Pinpoint the cell where the given text exists, returning its (x, y) midpoint coordinate. 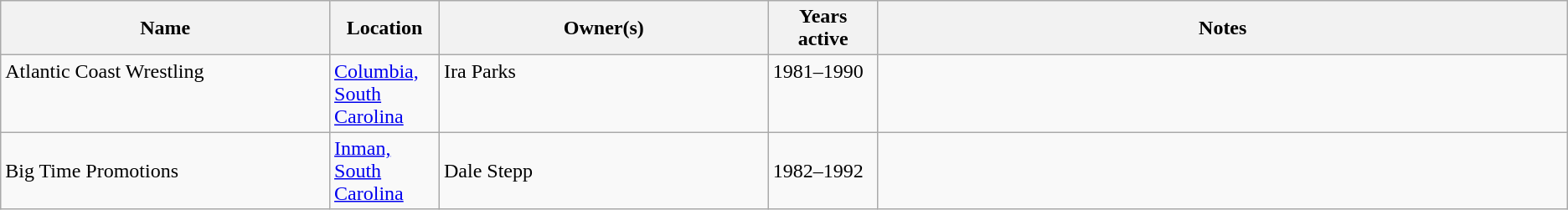
Ira Parks (603, 94)
Inman, South Carolina (385, 171)
Location (385, 28)
Atlantic Coast Wrestling (166, 94)
1981–1990 (823, 94)
Name (166, 28)
Notes (1223, 28)
Big Time Promotions (166, 171)
1982–1992 (823, 171)
Columbia, South Carolina (385, 94)
Dale Stepp (603, 171)
Owner(s) (603, 28)
Years active (823, 28)
